For the text-containing cell, return its midpoint in (x, y) coordinate format. 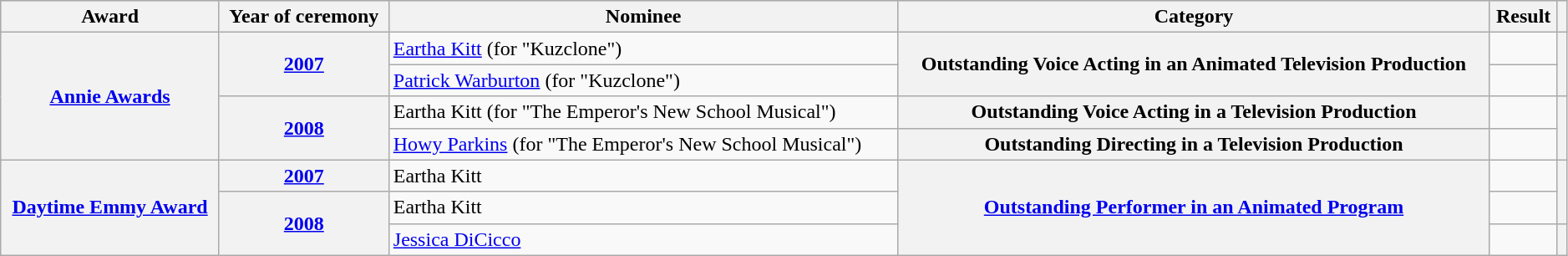
Outstanding Voice Acting in a Television Production (1194, 112)
Nominee (643, 17)
Award (110, 17)
Outstanding Voice Acting in an Animated Television Production (1194, 64)
Category (1194, 17)
Eartha Kitt (for "The Emperor's New School Musical") (643, 112)
Outstanding Directing in a Television Production (1194, 144)
Annie Awards (110, 96)
Jessica DiCicco (643, 239)
Patrick Warburton (for "Kuzclone") (643, 80)
Daytime Emmy Award (110, 207)
Result (1524, 17)
Howy Parkins (for "The Emperor's New School Musical") (643, 144)
Outstanding Performer in an Animated Program (1194, 207)
Year of ceremony (304, 17)
Eartha Kitt (for "Kuzclone") (643, 49)
